Find where the given text appears and provide that cell's center as [X, Y] coordinate. 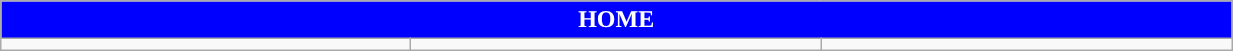
HOME [616, 20]
